Locate the cell with the specified text and output its (x, y) center coordinate. 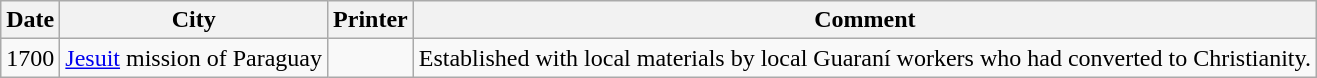
1700 (30, 58)
Jesuit mission of Paraguay (194, 58)
City (194, 20)
Comment (864, 20)
Date (30, 20)
Printer (371, 20)
Established with local materials by local Guaraní workers who had converted to Christianity. (864, 58)
